Find where the given text appears and provide that cell's center as (x, y) coordinate. 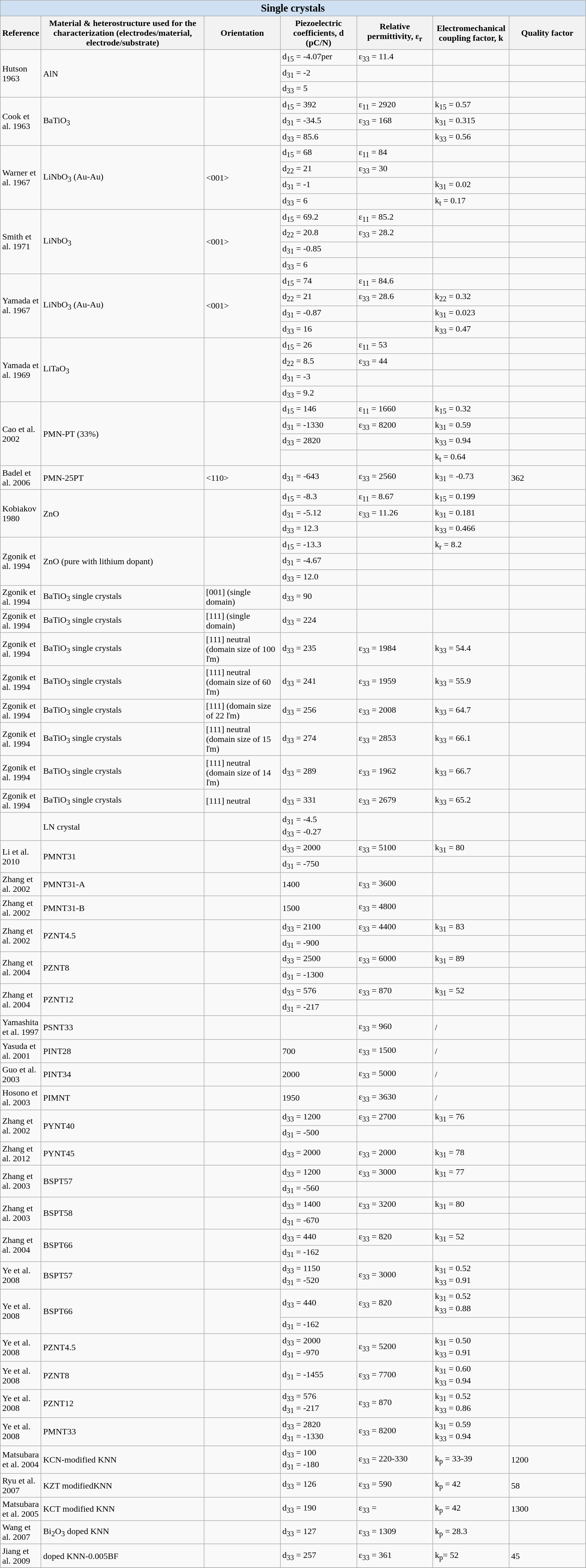
d33 = 9.2 (319, 394)
k33 = 64.7 (471, 711)
AlN (123, 74)
d33 = 12.3 (319, 530)
ε33 = 1984 (395, 649)
d31 = -1330 (319, 426)
k15 = 0.57 (471, 105)
PSNT33 (123, 1027)
d31 = -0.87 (319, 314)
d31 = -670 (319, 1221)
k31 = 0.59 (471, 426)
k33 = 0.56 (471, 138)
BaTiO3 (123, 121)
d31 = -4.5d33 = -0.27 (319, 826)
Electromechanical coupling factor, k (471, 33)
[111] (domain size of 22 ľm) (242, 711)
ε11 = 84 (395, 154)
PMNT33 (123, 1431)
k31 = 0.52k33 = 0.86 (471, 1404)
d15 = 26 (319, 346)
kt = 0.17 (471, 202)
ε11 = 53 (395, 346)
d33 = 2500 (319, 960)
k31 = 0.181 (471, 513)
d22 = 20.8 (319, 234)
ε33 = 30 (395, 169)
ε11 = 2920 (395, 105)
d33 = 90 (319, 597)
Warner et al. 1967 (21, 178)
k31 = 78 (471, 1154)
d31 = -750 (319, 864)
ε33 = 5200 (395, 1348)
d33 = 289 (319, 772)
d15 = -4.07per (319, 57)
d33 = 5 (319, 90)
[111] neutral (domain size of 100 ľm) (242, 649)
Li et al. 2010 (21, 857)
ε33 = 7700 (395, 1375)
[111] neutral (242, 800)
d22 = 8.5 (319, 362)
PINT34 (123, 1074)
ε33 = 1500 (395, 1051)
d31 = -4.67 (319, 561)
d31 = -900 (319, 943)
d33 = 2100 (319, 928)
d33 = 256 (319, 711)
k31 = 0.02 (471, 186)
KCN-modified KNN (123, 1460)
d33 = 12.0 (319, 578)
ε33 = 1309 (395, 1532)
Yamashita et al. 1997 (21, 1027)
d33 = 127 (319, 1532)
[111] neutral (domain size of 60 ľm) (242, 682)
d15 = 69.2 (319, 217)
d31 = -1455 (319, 1375)
[111] (single domain) (242, 621)
Single crystals (293, 8)
ε33 = 44 (395, 362)
ε33 = 590 (395, 1485)
PMNT31-A (123, 884)
k15 = 0.199 (471, 497)
d33 = 576 (319, 992)
Smith et al. 1971 (21, 241)
ε33 = 1959 (395, 682)
k31 = 0.315 (471, 121)
Matsubara et al. 2004 (21, 1460)
d15 = -8.3 (319, 497)
ε33 = 5100 (395, 848)
k22 = 0.32 (471, 298)
ε33 = 960 (395, 1027)
ε33 = 168 (395, 121)
Cao et al. 2002 (21, 433)
KZT modifiedKNN (123, 1485)
k31 = 0.52k33 = 0.91 (471, 1275)
doped KNN-0.005BF (123, 1556)
ε33 = 3200 (395, 1205)
ε11 = 84.6 (395, 282)
ε33 = 11.26 (395, 513)
ε33 = 2008 (395, 711)
Jiang et al. 2009 (21, 1556)
ε33 = 2560 (395, 478)
d33 = 274 (319, 739)
ε33 = 4400 (395, 928)
k31 = 76 (471, 1118)
Hutson 1963 (21, 74)
1200 (547, 1460)
1950 (319, 1098)
d33 = 224 (319, 621)
LN crystal (123, 826)
ZnO (pure with lithium dopant) (123, 561)
[111] neutral (domain size of 15 ľm) (242, 739)
k31 = 89 (471, 960)
ε33 = 6000 (395, 960)
d33 = 2000d31 = -970 (319, 1348)
Yamada et al. 1969 (21, 370)
d33 = 1150d31 = -520 (319, 1275)
[111] neutral (domain size of 14 ľm) (242, 772)
d31 = -5.12 (319, 513)
d31 = -560 (319, 1189)
Cook et al. 1963 (21, 121)
2000 (319, 1074)
d33 = 576d31 = -217 (319, 1404)
d31 = -217 (319, 1008)
362 (547, 478)
ε33 = 361 (395, 1556)
Guo et al. 2003 (21, 1074)
ε33 = 1962 (395, 772)
Kobiakov 1980 (21, 514)
ε33 = 3630 (395, 1098)
d31 = -0.85 (319, 250)
LiTaO3 (123, 370)
d33 = 100d31 = -180 (319, 1460)
ε11 = 1660 (395, 410)
d31 = -34.5 (319, 121)
k15 = 0.32 (471, 410)
d33 = 235 (319, 649)
d31 = -643 (319, 478)
k33 = 66.7 (471, 772)
Material & heterostructure used for the characterization (electrodes/material, electrode/substrate) (123, 33)
ε33 = 28.2 (395, 234)
d15 = 68 (319, 154)
k31 = 0.023 (471, 314)
Wang et al. 2007 (21, 1532)
PYNT45 (123, 1154)
kp = 28.3 (471, 1532)
1300 (547, 1509)
ε33 = 4800 (395, 908)
Ryu et al. 2007 (21, 1485)
d31 = -1 (319, 186)
Zhang et al. 2012 (21, 1154)
<110> (242, 478)
PMN-PT (33%) (123, 433)
ZnO (123, 514)
ε33 = 28.6 (395, 298)
kp = 33-39 (471, 1460)
d33 = 16 (319, 330)
Hosono et al. 2003 (21, 1098)
Quality factor (547, 33)
ε33 = 2700 (395, 1118)
d15 = 392 (319, 105)
d33 = 2820d31 = -1330 (319, 1431)
ε33 = 11.4 (395, 57)
Relative permittivity, εr (395, 33)
Badel et al. 2006 (21, 478)
d31 = -2 (319, 73)
d33 = 85.6 (319, 138)
d33 = 241 (319, 682)
700 (319, 1051)
ε33 = 2679 (395, 800)
PMNT31 (123, 857)
d33 = 126 (319, 1485)
Yasuda et al. 2001 (21, 1051)
kt = 0.64 (471, 458)
d33 = 331 (319, 800)
[001] (single domain) (242, 597)
PMN-25PT (123, 478)
Reference (21, 33)
PYNT40 (123, 1126)
d33 = 257 (319, 1556)
k31 = -0.73 (471, 478)
KCT modified KNN (123, 1509)
d33 = 2820 (319, 442)
d15 = 74 (319, 282)
d31 = -500 (319, 1134)
PMNT31-B (123, 908)
ε33 = 220-330 (395, 1460)
ε33 = (395, 1509)
k33 = 0.47 (471, 330)
LiNbO3 (123, 241)
kp= 52 (471, 1556)
d33 = 1400 (319, 1205)
k33 = 54.4 (471, 649)
ε33 = 2000 (395, 1154)
k33 = 0.94 (471, 442)
ε33 = 3600 (395, 884)
58 (547, 1485)
Piezoelectric coefficients, d (pC/N) (319, 33)
PINT28 (123, 1051)
45 (547, 1556)
PIMNT (123, 1098)
k31 = 77 (471, 1173)
k31 = 0.59k33 = 0.94 (471, 1431)
k31 = 0.52k33 = 0.88 (471, 1304)
k33 = 55.9 (471, 682)
BSPT58 (123, 1214)
k31 = 83 (471, 928)
d33 = 190 (319, 1509)
k33 = 0.466 (471, 530)
1500 (319, 908)
Orientation (242, 33)
ε11 = 8.67 (395, 497)
ε33 = 5000 (395, 1074)
ε11 = 85.2 (395, 217)
kr = 8.2 (471, 545)
d15 = 146 (319, 410)
k33 = 65.2 (471, 800)
d15 = -13.3 (319, 545)
d31 = -3 (319, 378)
ε33 = 2853 (395, 739)
k31 = 0.50k33 = 0.91 (471, 1348)
d31 = -1300 (319, 976)
Bi2O3 doped KNN (123, 1532)
Matsubara et al. 2005 (21, 1509)
1400 (319, 884)
k31 = 0.60k33 = 0.94 (471, 1375)
Yamada et al. 1967 (21, 306)
k33 = 66.1 (471, 739)
